Pinpoint the cell where the given text exists, returning its (x, y) midpoint coordinate. 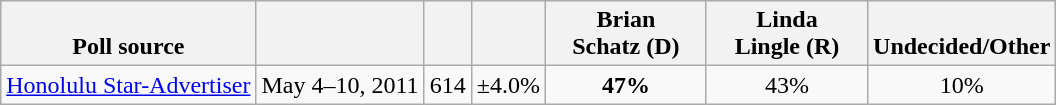
Poll source (128, 34)
May 4–10, 2011 (340, 85)
Honolulu Star-Advertiser (128, 85)
47% (626, 85)
BrianSchatz (D) (626, 34)
10% (962, 85)
Undecided/Other (962, 34)
±4.0% (508, 85)
LindaLingle (R) (786, 34)
614 (448, 85)
43% (786, 85)
